Detect which cell encompasses the target text, then output its [X, Y] center coordinate. 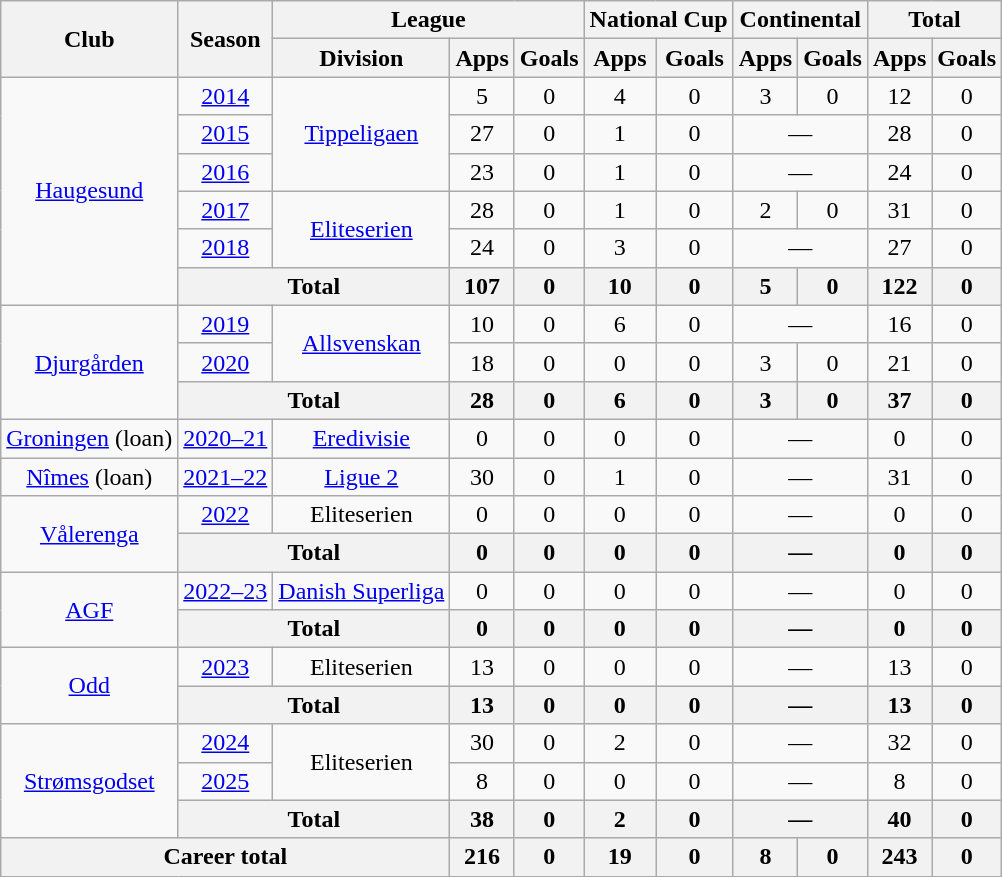
19 [620, 857]
Continental [800, 20]
32 [899, 743]
Eredivisie [362, 438]
Vålerenga [90, 534]
Allsvenskan [362, 343]
4 [620, 96]
16 [899, 324]
Season [226, 39]
2014 [226, 96]
37 [899, 400]
216 [482, 857]
2017 [226, 210]
243 [899, 857]
Nîmes (loan) [90, 477]
2022 [226, 515]
Career total [226, 857]
Groningen (loan) [90, 438]
122 [899, 286]
107 [482, 286]
Ligue 2 [362, 477]
Strømsgodset [90, 781]
38 [482, 819]
National Cup [658, 20]
Odd [90, 686]
Division [362, 58]
2023 [226, 667]
21 [899, 362]
2015 [226, 134]
AGF [90, 610]
Tippeligaen [362, 134]
2019 [226, 324]
2025 [226, 781]
League [428, 20]
Danish Superliga [362, 591]
2020–21 [226, 438]
12 [899, 96]
40 [899, 819]
2022–23 [226, 591]
2021–22 [226, 477]
2024 [226, 743]
2016 [226, 172]
Haugesund [90, 191]
18 [482, 362]
Club [90, 39]
2018 [226, 248]
Djurgården [90, 362]
2020 [226, 362]
23 [482, 172]
